Scan for the cell matching the given text and deliver its (X, Y) coordinate at center. 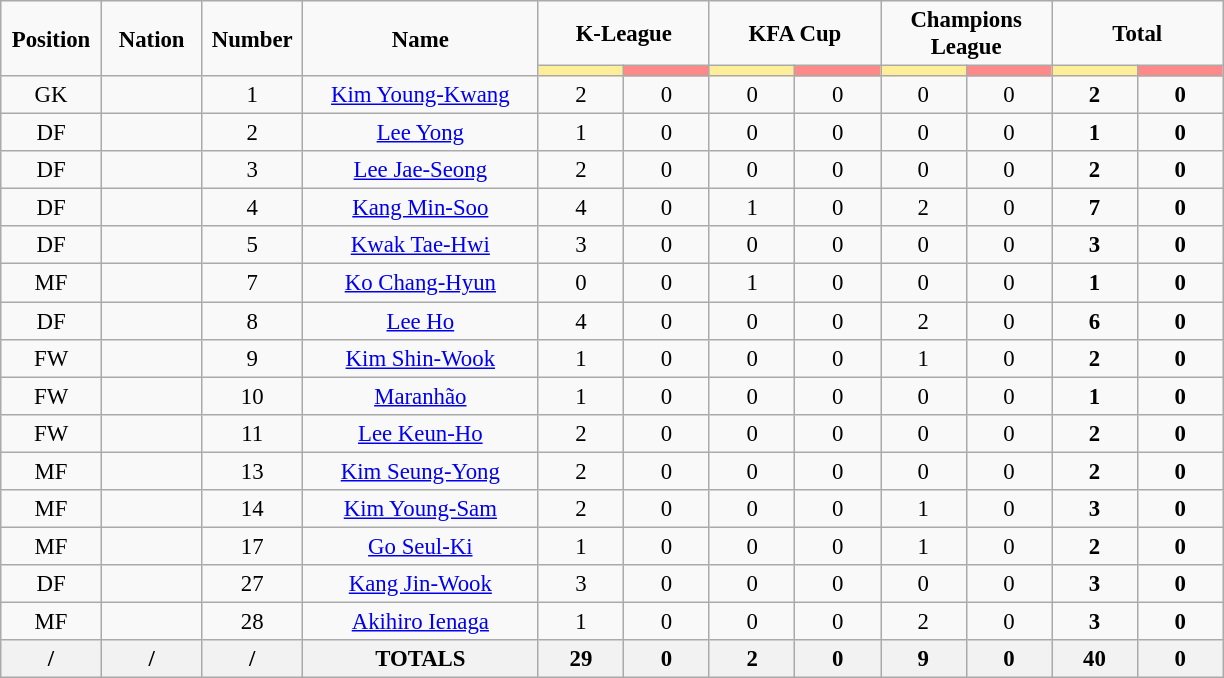
Ko Chang-Hyun (421, 283)
Kim Shin-Wook (421, 358)
Name (421, 38)
Number (252, 38)
Kim Seung-Yong (421, 471)
Go Seul-Ki (421, 546)
Kang Min-Soo (421, 208)
11 (252, 433)
TOTALS (421, 659)
28 (252, 621)
Akihiro Ienaga (421, 621)
5 (252, 245)
10 (252, 396)
Lee Jae-Seong (421, 170)
Lee Yong (421, 133)
29 (581, 659)
Total (1138, 34)
27 (252, 584)
Kwak Tae-Hwi (421, 245)
Kim Young-Kwang (421, 95)
Kim Young-Sam (421, 509)
14 (252, 509)
Lee Keun-Ho (421, 433)
Lee Ho (421, 321)
Maranhão (421, 396)
13 (252, 471)
Position (52, 38)
40 (1095, 659)
K-League (624, 34)
6 (1095, 321)
17 (252, 546)
Nation (152, 38)
Champions League (966, 34)
8 (252, 321)
KFA Cup (794, 34)
Kang Jin-Wook (421, 584)
GK (52, 95)
